Locate the cell with the specified text and output its [X, Y] center coordinate. 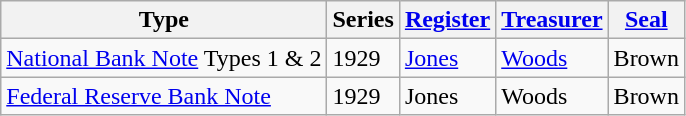
Federal Reserve Bank Note [164, 96]
National Bank Note Types 1 & 2 [164, 58]
Type [164, 20]
Seal [646, 20]
Series [363, 20]
Treasurer [552, 20]
Register [447, 20]
